Capture the cell that displays the provided text and extract its [X, Y] central coordinate. 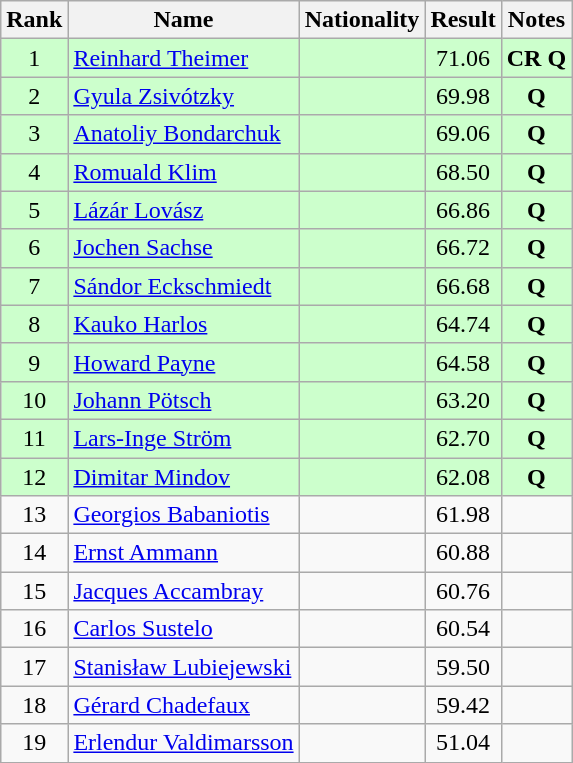
Gyula Zsivótzky [184, 96]
8 [34, 324]
60.88 [463, 553]
66.68 [463, 286]
18 [34, 705]
Gérard Chadefaux [184, 705]
68.50 [463, 172]
60.54 [463, 629]
14 [34, 553]
64.58 [463, 362]
11 [34, 438]
Romuald Klim [184, 172]
2 [34, 96]
61.98 [463, 515]
Lars-Inge Ström [184, 438]
66.72 [463, 248]
Nationality [362, 20]
Howard Payne [184, 362]
10 [34, 400]
19 [34, 743]
60.76 [463, 591]
3 [34, 134]
17 [34, 667]
Jacques Accambray [184, 591]
Stanisław Lubiejewski [184, 667]
69.06 [463, 134]
Lázár Lovász [184, 210]
13 [34, 515]
7 [34, 286]
Dimitar Mindov [184, 477]
62.70 [463, 438]
Johann Pötsch [184, 400]
Ernst Ammann [184, 553]
Rank [34, 20]
6 [34, 248]
15 [34, 591]
4 [34, 172]
69.98 [463, 96]
62.08 [463, 477]
59.42 [463, 705]
9 [34, 362]
51.04 [463, 743]
Notes [536, 20]
Anatoliy Bondarchuk [184, 134]
Sándor Eckschmiedt [184, 286]
Reinhard Theimer [184, 58]
CR Q [536, 58]
66.86 [463, 210]
12 [34, 477]
64.74 [463, 324]
Georgios Babaniotis [184, 515]
59.50 [463, 667]
71.06 [463, 58]
Kauko Harlos [184, 324]
Erlendur Valdimarsson [184, 743]
1 [34, 58]
Result [463, 20]
Jochen Sachse [184, 248]
Carlos Sustelo [184, 629]
Name [184, 20]
16 [34, 629]
5 [34, 210]
63.20 [463, 400]
